For the text-containing cell, return its midpoint in (X, Y) coordinate format. 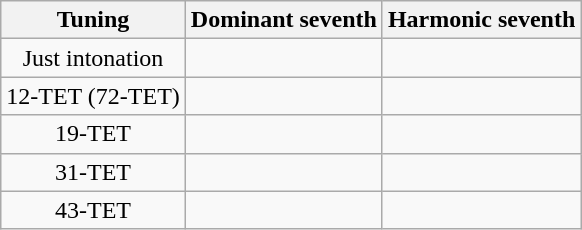
Dominant seventh (284, 20)
19-TET (94, 134)
12-TET (72-TET) (94, 96)
Harmonic seventh (481, 20)
Just intonation (94, 58)
31-TET (94, 172)
Tuning (94, 20)
43-TET (94, 210)
